Extract the [X, Y] coordinate from the center of the cell holding the provided text.  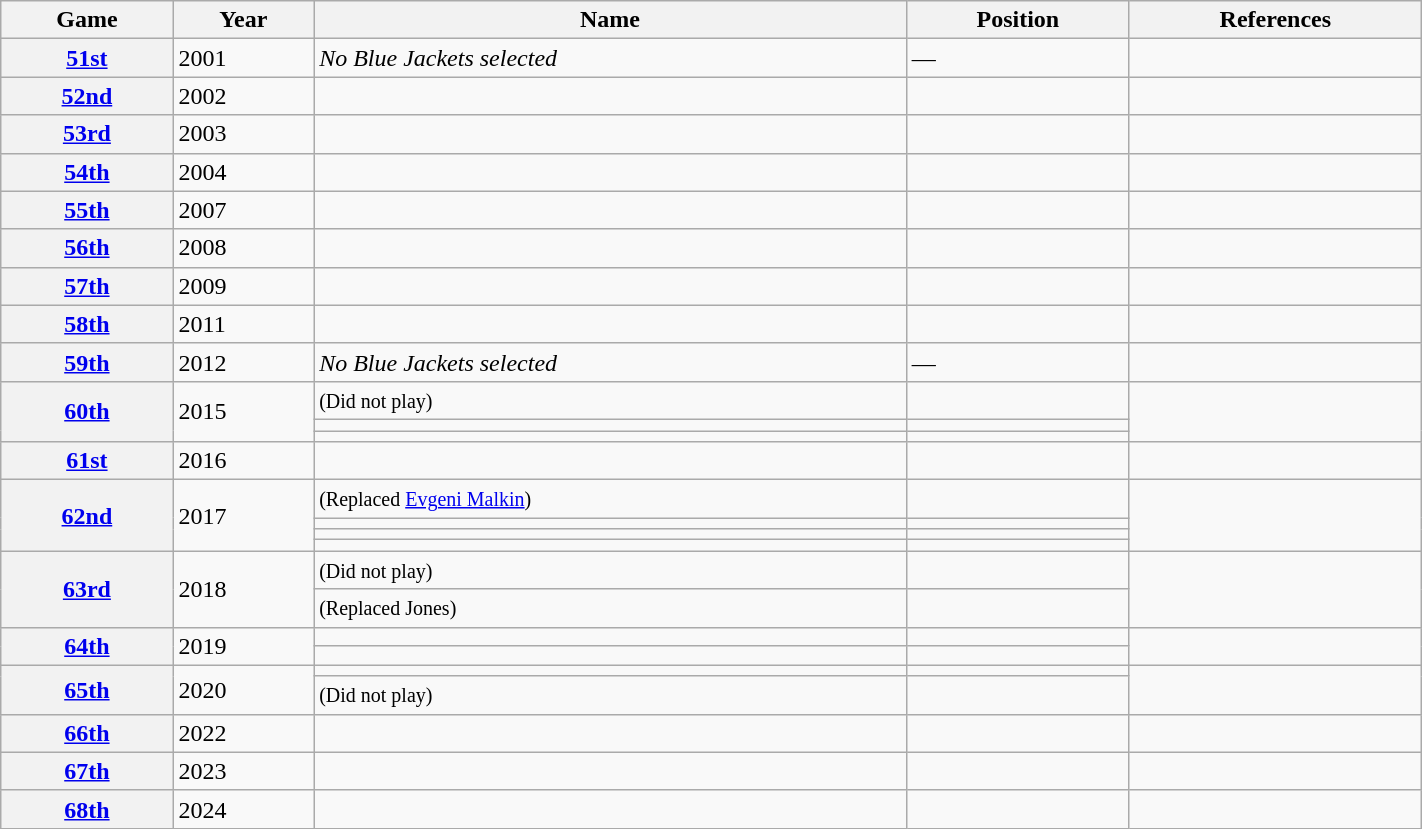
54th [87, 172]
53rd [87, 134]
68th [87, 809]
2001 [244, 58]
2020 [244, 690]
2023 [244, 771]
61st [87, 461]
2015 [244, 411]
58th [87, 324]
Year [244, 20]
(Replaced Evgeni Malkin) [610, 499]
63rd [87, 589]
55th [87, 210]
2004 [244, 172]
2007 [244, 210]
2022 [244, 733]
Name [610, 20]
2018 [244, 589]
2019 [244, 646]
66th [87, 733]
57th [87, 286]
67th [87, 771]
2003 [244, 134]
59th [87, 362]
2002 [244, 96]
52nd [87, 96]
2024 [244, 809]
2011 [244, 324]
51st [87, 58]
62nd [87, 516]
2009 [244, 286]
(Replaced Jones) [610, 608]
60th [87, 411]
2017 [244, 516]
Position [1018, 20]
65th [87, 690]
56th [87, 248]
Game [87, 20]
2016 [244, 461]
References [1275, 20]
2012 [244, 362]
2008 [244, 248]
64th [87, 646]
